Return (x, y) of the center of cell containing provided text 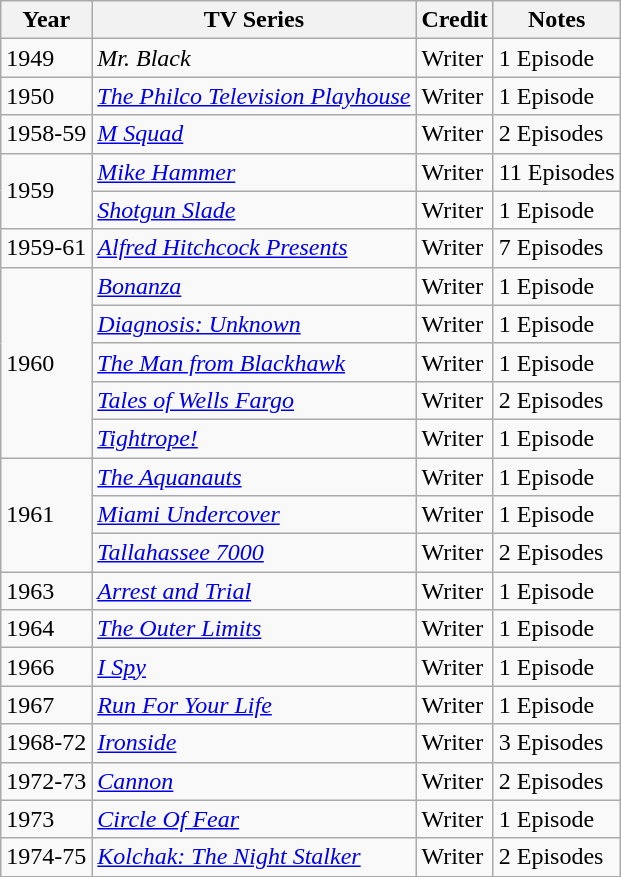
Run For Your Life (254, 705)
Ironside (254, 743)
Bonanza (254, 286)
1958-59 (46, 134)
1973 (46, 819)
1974-75 (46, 857)
Tales of Wells Fargo (254, 400)
Alfred Hitchcock Presents (254, 248)
I Spy (254, 667)
Diagnosis: Unknown (254, 324)
1959-61 (46, 248)
3 Episodes (556, 743)
1950 (46, 96)
1959 (46, 191)
Credit (454, 20)
Cannon (254, 781)
1963 (46, 591)
1972-73 (46, 781)
Arrest and Trial (254, 591)
1960 (46, 362)
7 Episodes (556, 248)
The Man from Blackhawk (254, 362)
1968-72 (46, 743)
1949 (46, 58)
The Philco Television Playhouse (254, 96)
Mike Hammer (254, 172)
11 Episodes (556, 172)
Mr. Black (254, 58)
TV Series (254, 20)
Year (46, 20)
1964 (46, 629)
Circle Of Fear (254, 819)
Notes (556, 20)
Miami Undercover (254, 515)
1966 (46, 667)
Tightrope! (254, 438)
Tallahassee 7000 (254, 553)
M Squad (254, 134)
The Aquanauts (254, 477)
Shotgun Slade (254, 210)
1961 (46, 515)
1967 (46, 705)
The Outer Limits (254, 629)
Kolchak: The Night Stalker (254, 857)
